Detect which cell encompasses the target text, then output its [x, y] center coordinate. 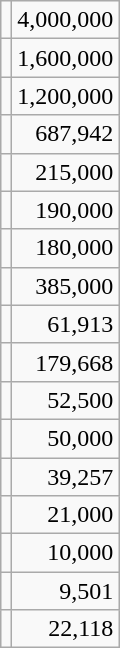
179,668 [66, 362]
687,942 [66, 134]
180,000 [66, 248]
39,257 [66, 477]
10,000 [66, 553]
22,118 [66, 629]
190,000 [66, 210]
4,000,000 [66, 20]
215,000 [66, 172]
9,501 [66, 591]
21,000 [66, 515]
52,500 [66, 400]
1,200,000 [66, 96]
1,600,000 [66, 58]
50,000 [66, 438]
61,913 [66, 324]
385,000 [66, 286]
